Output the [x, y] coordinate of the center of the cell containing the given text.  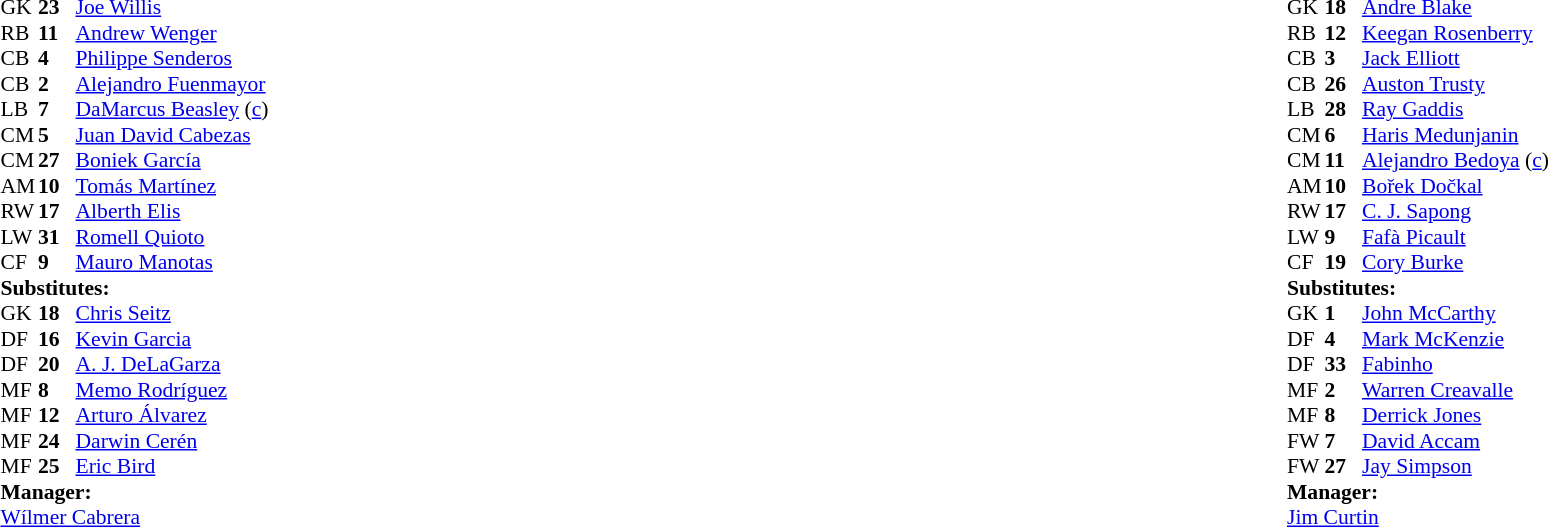
Memo Rodríguez [172, 390]
1 [1343, 313]
Mauro Manotas [172, 263]
3 [1343, 59]
20 [57, 365]
Alejandro Fuenmayor [172, 84]
6 [1343, 135]
A. J. DeLaGarza [172, 365]
Eric Bird [172, 467]
Juan David Cabezas [172, 135]
33 [1343, 365]
5 [57, 135]
28 [1343, 109]
24 [57, 441]
Manager: [134, 492]
19 [1343, 263]
Philippe Senderos [172, 59]
Tomás Martínez [172, 186]
25 [57, 467]
Alberth Elis [172, 211]
18 [57, 313]
Darwin Cerén [172, 441]
Kevin Garcia [172, 339]
Substitutes: [134, 288]
Arturo Álvarez [172, 415]
Boniek García [172, 161]
Romell Quioto [172, 237]
Chris Seitz [172, 313]
16 [57, 339]
DaMarcus Beasley (c) [172, 109]
26 [1343, 84]
Andrew Wenger [172, 33]
31 [57, 237]
